For the text-containing cell, return its midpoint in (x, y) coordinate format. 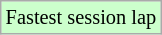
Fastest session lap (81, 17)
